Provide the (X, Y) coordinate of the cell's center where the given text is located.  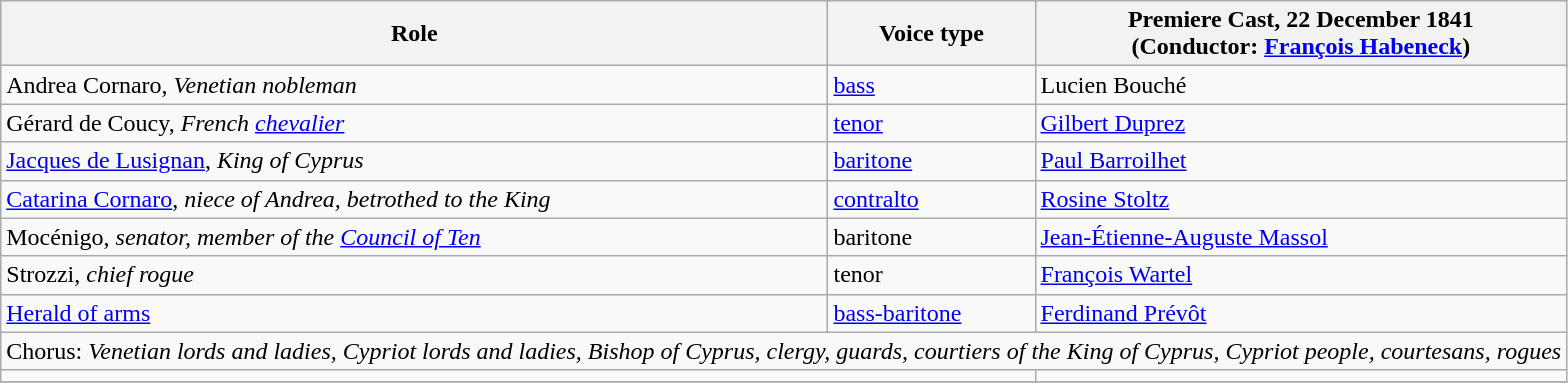
Paul Barroilhet (1301, 161)
bass (932, 85)
Catarina Cornaro, niece of Andrea, betrothed to the King (414, 199)
Voice type (932, 34)
Lucien Bouché (1301, 85)
Role (414, 34)
Herald of arms (414, 313)
Ferdinand Prévôt (1301, 313)
Strozzi, chief rogue (414, 275)
Jacques de Lusignan, King of Cyprus (414, 161)
contralto (932, 199)
Rosine Stoltz (1301, 199)
Mocénigo, senator, member of the Council of Ten (414, 237)
Andrea Cornaro, Venetian nobleman (414, 85)
Gilbert Duprez (1301, 123)
François Wartel (1301, 275)
Gérard de Coucy, French chevalier (414, 123)
Jean-Étienne-Auguste Massol (1301, 237)
Premiere Cast, 22 December 1841(Conductor: François Habeneck) (1301, 34)
bass-baritone (932, 313)
